Search for the cell housing the specified text and yield its [x, y] center coordinate. 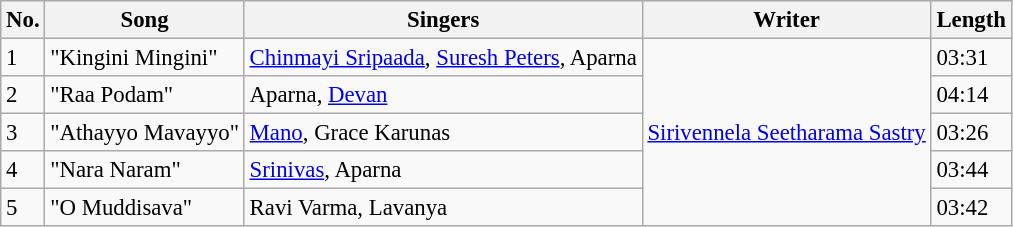
03:42 [971, 208]
Writer [786, 20]
Length [971, 20]
03:44 [971, 170]
04:14 [971, 95]
3 [23, 133]
"Nara Naram" [144, 170]
03:31 [971, 58]
Ravi Varma, Lavanya [443, 208]
Song [144, 20]
"Kingini Mingini" [144, 58]
5 [23, 208]
Aparna, Devan [443, 95]
"Raa Podam" [144, 95]
1 [23, 58]
Srinivas, Aparna [443, 170]
4 [23, 170]
Sirivennela Seetharama Sastry [786, 133]
"O Muddisava" [144, 208]
2 [23, 95]
"Athayyo Mavayyo" [144, 133]
03:26 [971, 133]
Singers [443, 20]
Chinmayi Sripaada, Suresh Peters, Aparna [443, 58]
Mano, Grace Karunas [443, 133]
No. [23, 20]
